Determine the (X, Y) coordinate at the center of the cell enclosing the given text.  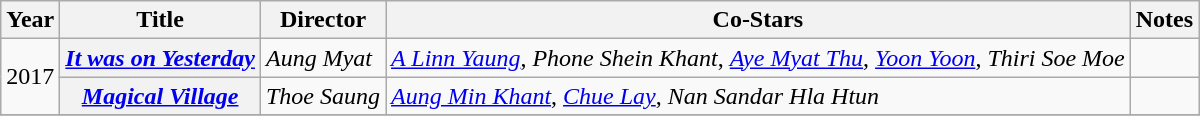
2017 (30, 77)
It was on Yesterday (160, 58)
Director (322, 20)
Aung Min Khant, Chue Lay, Nan Sandar Hla Htun (758, 96)
Aung Myat (322, 58)
A Linn Yaung, Phone Shein Khant, Aye Myat Thu, Yoon Yoon, Thiri Soe Moe (758, 58)
Co-Stars (758, 20)
Magical Village (160, 96)
Title (160, 20)
Notes (1164, 20)
Thoe Saung (322, 96)
Year (30, 20)
